Extract the [X, Y] coordinate from the center of the cell holding the provided text.  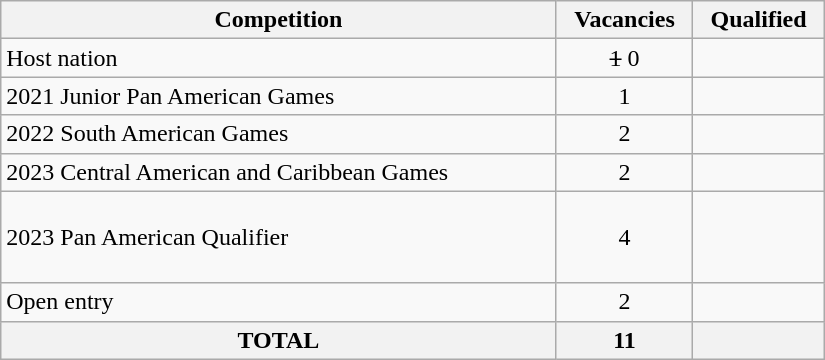
Competition [278, 20]
2022 South American Games [278, 134]
Vacancies [624, 20]
1 0 [624, 58]
TOTAL [278, 340]
Host nation [278, 58]
2023 Central American and Caribbean Games [278, 172]
11 [624, 340]
Qualified [758, 20]
4 [624, 237]
2023 Pan American Qualifier [278, 237]
1 [624, 96]
Open entry [278, 302]
2021 Junior Pan American Games [278, 96]
